Detect which cell encompasses the target text, then output its [X, Y] center coordinate. 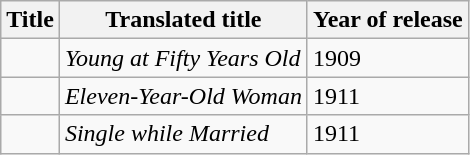
Title [30, 20]
Year of release [388, 20]
Single while Married [183, 134]
1909 [388, 58]
Translated title [183, 20]
Young at Fifty Years Old [183, 58]
Eleven-Year-Old Woman [183, 96]
